Extract the (X, Y) coordinate from the center of the cell holding the provided text.  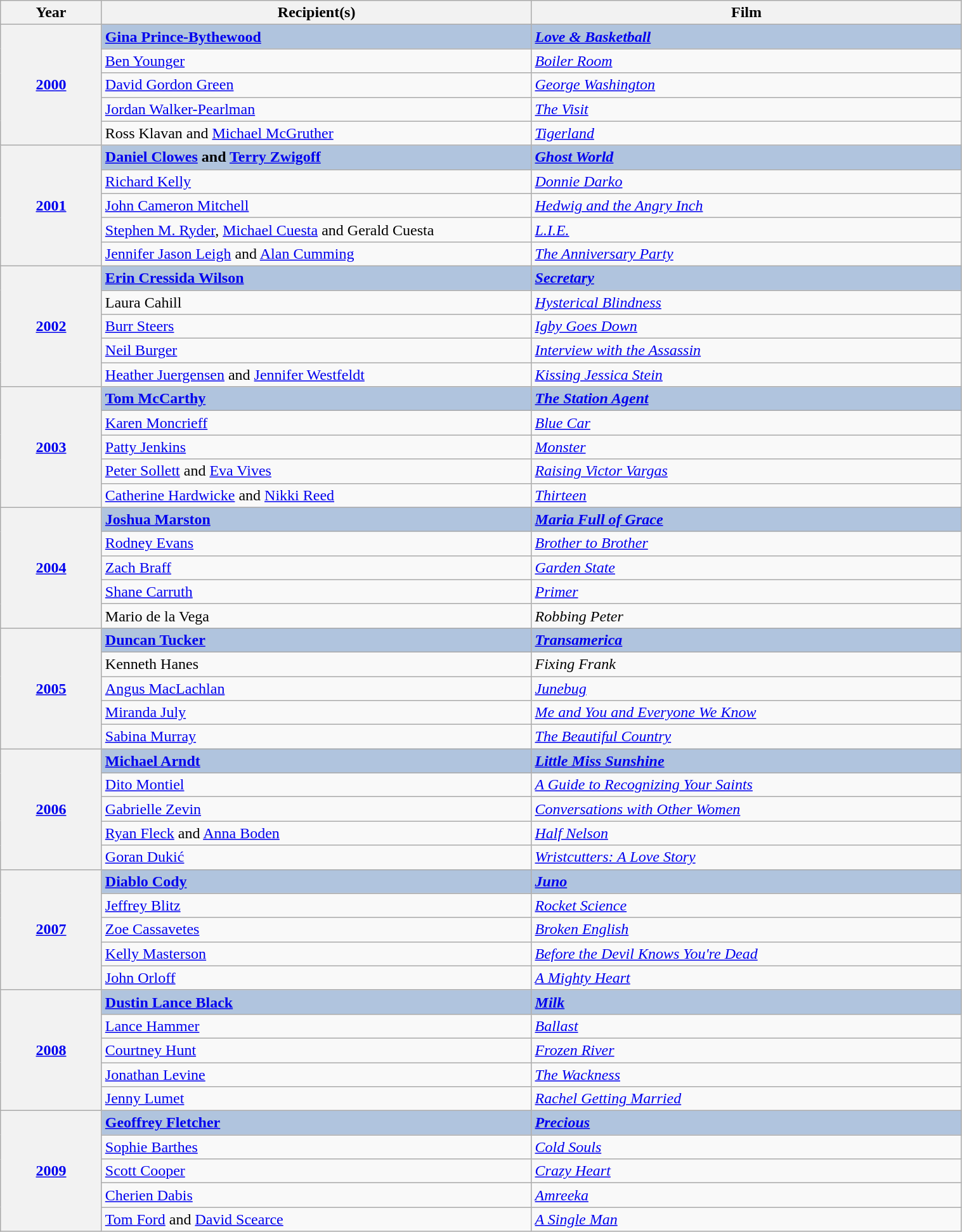
The Anniversary Party (746, 254)
John Cameron Mitchell (316, 205)
Boiler Room (746, 61)
Milk (746, 1002)
Stephen M. Ryder, Michael Cuesta and Gerald Cuesta (316, 230)
Jeffrey Blitz (316, 905)
A Single Man (746, 1219)
Ballast (746, 1026)
Burr Steers (316, 327)
Shane Carruth (316, 592)
A Mighty Heart (746, 978)
2009 (51, 1171)
Thirteen (746, 495)
Amreeka (746, 1195)
2002 (51, 326)
Sabina Murray (316, 737)
Ryan Fleck and Anna Boden (316, 833)
Robbing Peter (746, 616)
The Beautiful Country (746, 737)
Brother to Brother (746, 543)
Goran Dukić (316, 857)
The Visit (746, 109)
Juno (746, 881)
Gabrielle Zevin (316, 809)
Heather Juergensen and Jennifer Westfeldt (316, 375)
2005 (51, 688)
Sophie Barthes (316, 1147)
Monster (746, 447)
2007 (51, 930)
Ghost World (746, 157)
Jordan Walker-Pearlman (316, 109)
Blue Car (746, 423)
2008 (51, 1050)
Scott Cooper (316, 1171)
John Orloff (316, 978)
Rachel Getting Married (746, 1099)
Joshua Marston (316, 519)
Recipient(s) (316, 13)
Jennifer Jason Leigh and Alan Cumming (316, 254)
Zoe Cassavetes (316, 930)
Me and You and Everyone We Know (746, 713)
Angus MacLachlan (316, 688)
The Wackness (746, 1075)
Broken English (746, 930)
Garden State (746, 567)
Secretary (746, 278)
A Guide to Recognizing Your Saints (746, 785)
Year (51, 13)
Laura Cahill (316, 302)
Cherien Dabis (316, 1195)
Precious (746, 1123)
David Gordon Green (316, 85)
Frozen River (746, 1050)
Ross Klavan and Michael McGruther (316, 133)
Wristcutters: A Love Story (746, 857)
Primer (746, 592)
Raising Victor Vargas (746, 471)
Tom McCarthy (316, 399)
2000 (51, 85)
Richard Kelly (316, 181)
Michael Arndt (316, 761)
Kissing Jessica Stein (746, 375)
Neil Burger (316, 351)
2001 (51, 205)
Tigerland (746, 133)
Mario de la Vega (316, 616)
Rodney Evans (316, 543)
George Washington (746, 85)
Kenneth Hanes (316, 664)
Diablo Cody (316, 881)
Maria Full of Grace (746, 519)
The Station Agent (746, 399)
Erin Cressida Wilson (316, 278)
Donnie Darko (746, 181)
2004 (51, 567)
Peter Sollett and Eva Vives (316, 471)
Tom Ford and David Scearce (316, 1219)
Catherine Hardwicke and Nikki Reed (316, 495)
Hedwig and the Angry Inch (746, 205)
Transamerica (746, 640)
Dito Montiel (316, 785)
Jonathan Levine (316, 1075)
Igby Goes Down (746, 327)
L.I.E. (746, 230)
Jenny Lumet (316, 1099)
Crazy Heart (746, 1171)
Zach Braff (316, 567)
Geoffrey Fletcher (316, 1123)
Fixing Frank (746, 664)
Little Miss Sunshine (746, 761)
Before the Devil Knows You're Dead (746, 954)
Kelly Masterson (316, 954)
Courtney Hunt (316, 1050)
Love & Basketball (746, 37)
Half Nelson (746, 833)
Miranda July (316, 713)
Karen Moncrieff (316, 423)
Interview with the Assassin (746, 351)
Lance Hammer (316, 1026)
Dustin Lance Black (316, 1002)
2003 (51, 447)
Cold Souls (746, 1147)
Rocket Science (746, 905)
Ben Younger (316, 61)
Duncan Tucker (316, 640)
Gina Prince-Bythewood (316, 37)
Daniel Clowes and Terry Zwigoff (316, 157)
Film (746, 13)
Junebug (746, 688)
Patty Jenkins (316, 447)
Hysterical Blindness (746, 302)
2006 (51, 809)
Conversations with Other Women (746, 809)
